Return [x, y] of the center of cell containing provided text 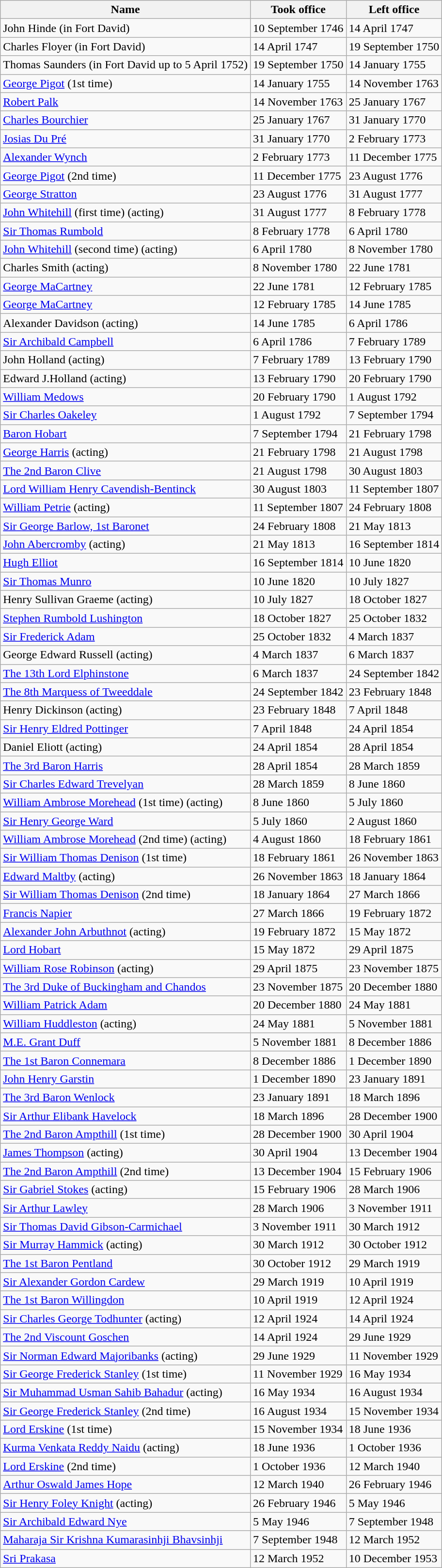
Charles Smith (acting) [126, 268]
James Thompson (acting) [126, 1153]
2 August 1860 [394, 821]
Henry Sullivan Graeme (acting) [126, 600]
Sir Archibald Edward Nye [126, 1521]
George Edward Russell (acting) [126, 655]
The 2nd Baron Ampthill (1st time) [126, 1134]
Baron Hobart [126, 434]
John Holland (acting) [126, 360]
Sir George Barlow, 1st Baronet [126, 526]
William Ambrose Morehead (1st time) (acting) [126, 802]
George Stratton [126, 194]
Alexander Wynch [126, 157]
Sir Gabriel Stokes (acting) [126, 1190]
Henry Dickinson (acting) [126, 710]
Left office [394, 10]
John Whitehill (first time) (acting) [126, 212]
Sri Prakasa [126, 1558]
Sir Murray Hammick (acting) [126, 1245]
Kurma Venkata Reddy Naidu (acting) [126, 1448]
Francis Napier [126, 913]
Lord Hobart [126, 950]
Lord Erskine (2nd time) [126, 1466]
The 8th Marquess of Tweeddale [126, 692]
William Ambrose Morehead (2nd time) (acting) [126, 839]
Sir George Frederick Stanley (2nd time) [126, 1411]
Charles Bourchier [126, 120]
The 1st Baron Willingdon [126, 1300]
Sir William Thomas Denison (1st time) [126, 858]
Sir Charles Oakeley [126, 415]
Sir Arthur Lawley [126, 1208]
Sir Thomas Munro [126, 581]
Sir Archibald Campbell [126, 342]
Edward Maltby (acting) [126, 876]
Sir Muhammad Usman Sahib Bahadur (acting) [126, 1392]
Sir Arthur Elibank Havelock [126, 1116]
The 2nd Baron Ampthill (2nd time) [126, 1171]
Sir Charles George Todhunter (acting) [126, 1319]
4 August 1860 [298, 839]
Sir Henry George Ward [126, 821]
The 1st Baron Pentland [126, 1263]
William Patrick Adam [126, 1005]
Edward J.Holland (acting) [126, 378]
John Abercromby (acting) [126, 544]
George Harris (acting) [126, 452]
Lord William Henry Cavendish-Bentinck [126, 489]
John Hinde (in Fort David) [126, 28]
Sir Henry Eldred Pottinger [126, 729]
George Pigot (2nd time) [126, 175]
William Medows [126, 397]
The 3rd Baron Wenlock [126, 1097]
Sir Henry Foley Knight (acting) [126, 1503]
John Henry Garstin [126, 1079]
Sir Charles Edward Trevelyan [126, 784]
Sir Frederick Adam [126, 637]
M.E. Grant Duff [126, 1042]
Lord Erskine (1st time) [126, 1429]
10 September 1746 [298, 28]
Stephen Rumbold Lushington [126, 618]
The 2nd Baron Clive [126, 470]
The 1st Baron Connemara [126, 1060]
Alexander Davidson (acting) [126, 323]
The 3rd Baron Harris [126, 765]
The 3rd Duke of Buckingham and Chandos [126, 987]
Sir George Frederick Stanley (1st time) [126, 1374]
Josias Du Pré [126, 139]
George Pigot (1st time) [126, 83]
The 13th Lord Elphinstone [126, 673]
Sir Norman Edward Majoribanks (acting) [126, 1355]
Sir Alexander Gordon Cardew [126, 1282]
Arthur Oswald James Hope [126, 1485]
The 2nd Viscount Goschen [126, 1337]
Maharaja Sir Krishna Kumarasinhji Bhavsinhji [126, 1540]
Robert Palk [126, 102]
Daniel Eliott (acting) [126, 747]
John Whitehill (second time) (acting) [126, 249]
Charles Floyer (in Fort David) [126, 47]
Alexander John Arbuthnot (acting) [126, 931]
Hugh Elliot [126, 563]
William Petrie (acting) [126, 507]
Sir William Thomas Denison (2nd time) [126, 895]
Sir Thomas David Gibson-Carmichael [126, 1226]
10 December 1953 [394, 1558]
Thomas Saunders (in Fort David up to 5 April 1752) [126, 65]
Took office [298, 10]
William Huddleston (acting) [126, 1024]
Sir Thomas Rumbold [126, 231]
William Rose Robinson (acting) [126, 968]
Name [126, 10]
